Scan for the cell matching the given text and deliver its (x, y) coordinate at center. 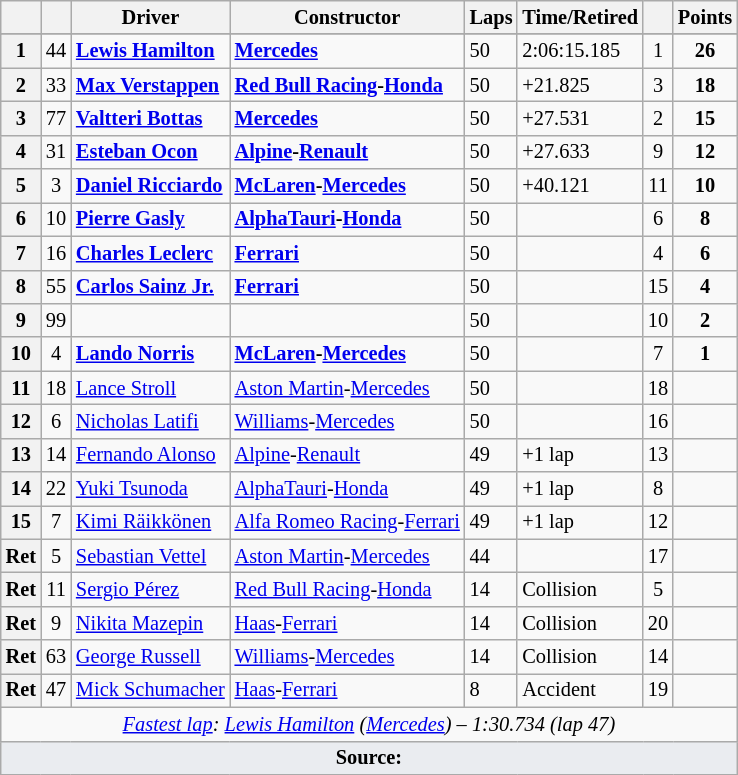
+27.531 (580, 118)
Lance Stroll (150, 388)
26 (705, 51)
63 (56, 657)
77 (56, 118)
Driver (150, 17)
55 (56, 287)
Nicholas Latifi (150, 421)
Sebastian Vettel (150, 556)
Lewis Hamilton (150, 51)
Source: (369, 758)
33 (56, 85)
Esteban Ocon (150, 152)
Laps (492, 17)
+21.825 (580, 85)
Sergio Pérez (150, 589)
Max Verstappen (150, 85)
Fernando Alonso (150, 455)
Daniel Ricciardo (150, 186)
Points (705, 17)
Yuki Tsunoda (150, 489)
20 (658, 623)
+27.633 (580, 152)
George Russell (150, 657)
17 (658, 556)
Fastest lap: Lewis Hamilton (Mercedes) – 1:30.734 (lap 47) (369, 724)
Pierre Gasly (150, 219)
2:06:15.185 (580, 51)
Constructor (348, 17)
Mick Schumacher (150, 690)
Carlos Sainz Jr. (150, 287)
Time/Retired (580, 17)
22 (56, 489)
Accident (580, 690)
Lando Norris (150, 354)
99 (56, 320)
+40.121 (580, 186)
Alfa Romeo Racing-Ferrari (348, 522)
Charles Leclerc (150, 253)
Nikita Mazepin (150, 623)
Valtteri Bottas (150, 118)
19 (658, 690)
47 (56, 690)
Kimi Räikkönen (150, 522)
31 (56, 152)
